Return the (X, Y) coordinate for the center point of the cell that contains the specified text.  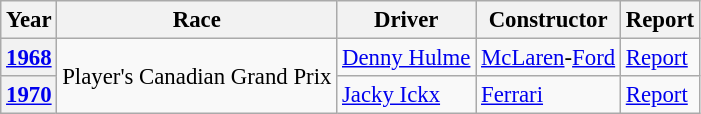
1970 (29, 95)
Ferrari (548, 95)
Year (29, 20)
Race (197, 20)
Constructor (548, 20)
McLaren-Ford (548, 58)
Denny Hulme (406, 58)
Driver (406, 20)
Jacky Ickx (406, 95)
Player's Canadian Grand Prix (197, 76)
1968 (29, 58)
